Identify which cell holds the provided text, then report its (x, y) central coordinate. 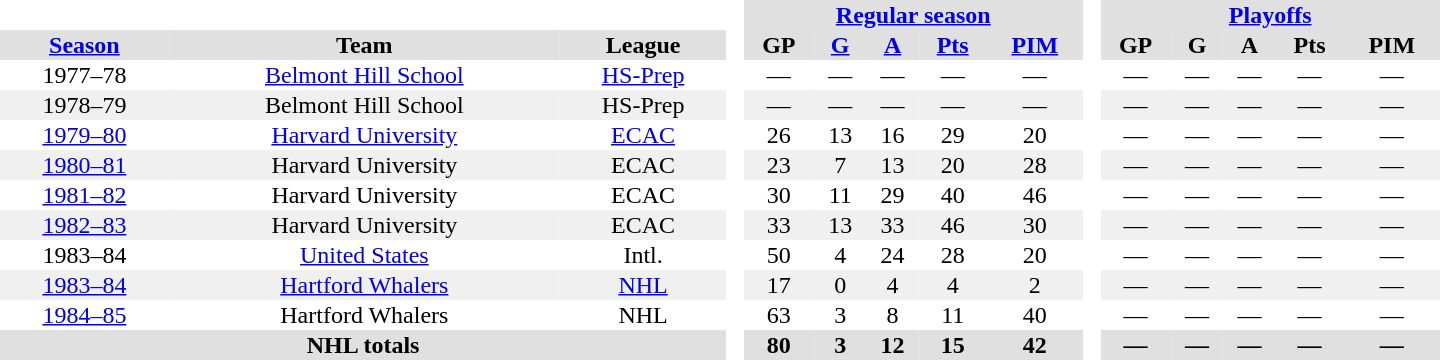
26 (779, 135)
NHL totals (363, 345)
1982–83 (84, 225)
24 (892, 255)
0 (840, 285)
League (643, 45)
1979–80 (84, 135)
63 (779, 315)
1977–78 (84, 75)
16 (892, 135)
1984–85 (84, 315)
23 (779, 165)
1981–82 (84, 195)
United States (364, 255)
Team (364, 45)
1980–81 (84, 165)
Intl. (643, 255)
50 (779, 255)
17 (779, 285)
12 (892, 345)
Season (84, 45)
2 (1035, 285)
Regular season (914, 15)
7 (840, 165)
42 (1035, 345)
80 (779, 345)
1978–79 (84, 105)
Playoffs (1270, 15)
15 (953, 345)
8 (892, 315)
